Extract the (X, Y) coordinate from the center of the cell holding the provided text.  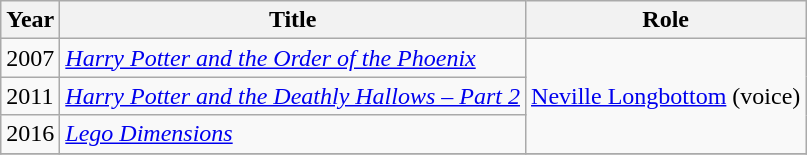
Neville Longbottom (voice) (666, 96)
Role (666, 20)
2016 (30, 134)
Title (293, 20)
2007 (30, 58)
Harry Potter and the Order of the Phoenix (293, 58)
Lego Dimensions (293, 134)
2011 (30, 96)
Harry Potter and the Deathly Hallows – Part 2 (293, 96)
Year (30, 20)
